Provide the [X, Y] coordinate of the cell's center where the given text is located.  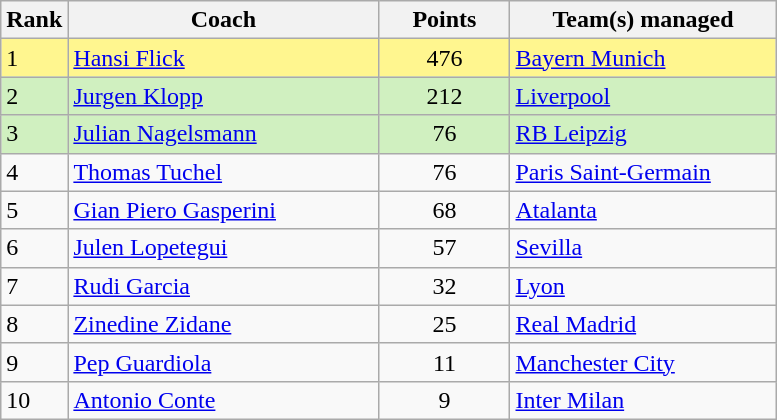
Thomas Tuchel [224, 172]
11 [444, 362]
Hansi Flick [224, 58]
Inter Milan [643, 400]
Julian Nagelsmann [224, 134]
2 [34, 96]
10 [34, 400]
Bayern Munich [643, 58]
Lyon [643, 286]
Coach [224, 20]
Antonio Conte [224, 400]
25 [444, 324]
Liverpool [643, 96]
Julen Lopetegui [224, 248]
32 [444, 286]
Paris Saint-Germain [643, 172]
7 [34, 286]
Jurgen Klopp [224, 96]
57 [444, 248]
8 [34, 324]
Points [444, 20]
68 [444, 210]
Rank [34, 20]
Manchester City [643, 362]
1 [34, 58]
Rudi Garcia [224, 286]
6 [34, 248]
3 [34, 134]
476 [444, 58]
Gian Piero Gasperini [224, 210]
Zinedine Zidane [224, 324]
RB Leipzig [643, 134]
Real Madrid [643, 324]
212 [444, 96]
Team(s) managed [643, 20]
Atalanta [643, 210]
Sevilla [643, 248]
4 [34, 172]
5 [34, 210]
Pep Guardiola [224, 362]
